Provide the (x, y) coordinate of the cell's center where the given text is located.  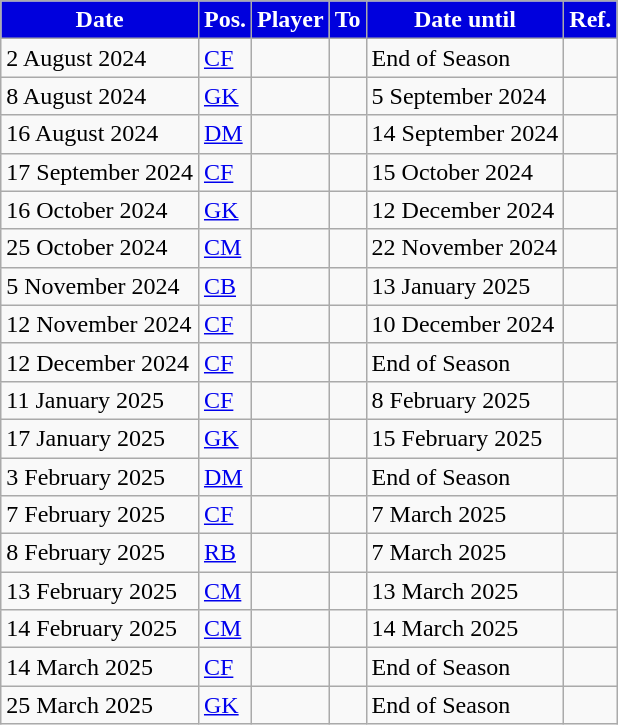
16 August 2024 (100, 134)
3 February 2025 (100, 477)
17 September 2024 (100, 172)
Date (100, 20)
8 August 2024 (100, 96)
2 August 2024 (100, 58)
Date until (465, 20)
Pos. (224, 20)
15 February 2025 (465, 438)
25 March 2025 (100, 705)
14 September 2024 (465, 134)
5 November 2024 (100, 286)
To (348, 20)
10 December 2024 (465, 324)
CB (224, 286)
16 October 2024 (100, 210)
15 October 2024 (465, 172)
25 October 2024 (100, 248)
13 February 2025 (100, 591)
11 January 2025 (100, 400)
17 January 2025 (100, 438)
13 January 2025 (465, 286)
14 February 2025 (100, 629)
Player (291, 20)
RB (224, 553)
7 February 2025 (100, 515)
12 November 2024 (100, 324)
13 March 2025 (465, 591)
Ref. (590, 20)
22 November 2024 (465, 248)
5 September 2024 (465, 96)
